Provide the (x, y) coordinate of the cell's center where the given text is located.  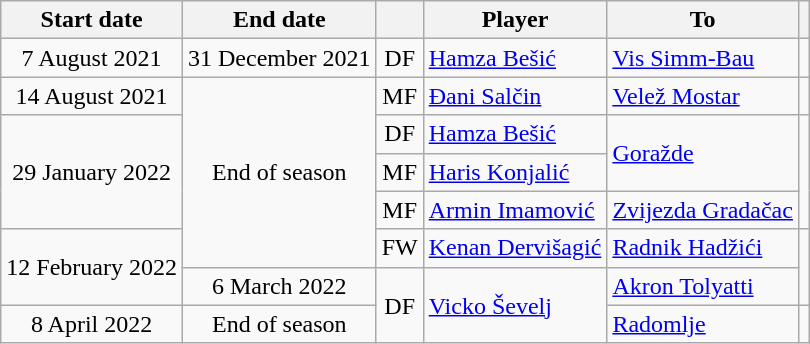
Vis Simm-Bau (703, 58)
31 December 2021 (279, 58)
Kenan Dervišagić (515, 248)
Player (515, 20)
End date (279, 20)
Armin Imamović (515, 210)
Velež Mostar (703, 96)
Zvijezda Gradačac (703, 210)
7 August 2021 (92, 58)
Radomlje (703, 324)
29 January 2022 (92, 172)
FW (400, 248)
Vicko Ševelj (515, 305)
To (703, 20)
Haris Konjalić (515, 172)
Radnik Hadžići (703, 248)
14 August 2021 (92, 96)
Đani Salčin (515, 96)
12 February 2022 (92, 267)
Goražde (703, 153)
8 April 2022 (92, 324)
Start date (92, 20)
6 March 2022 (279, 286)
Akron Tolyatti (703, 286)
